Scan for the cell matching the given text and deliver its [X, Y] coordinate at center. 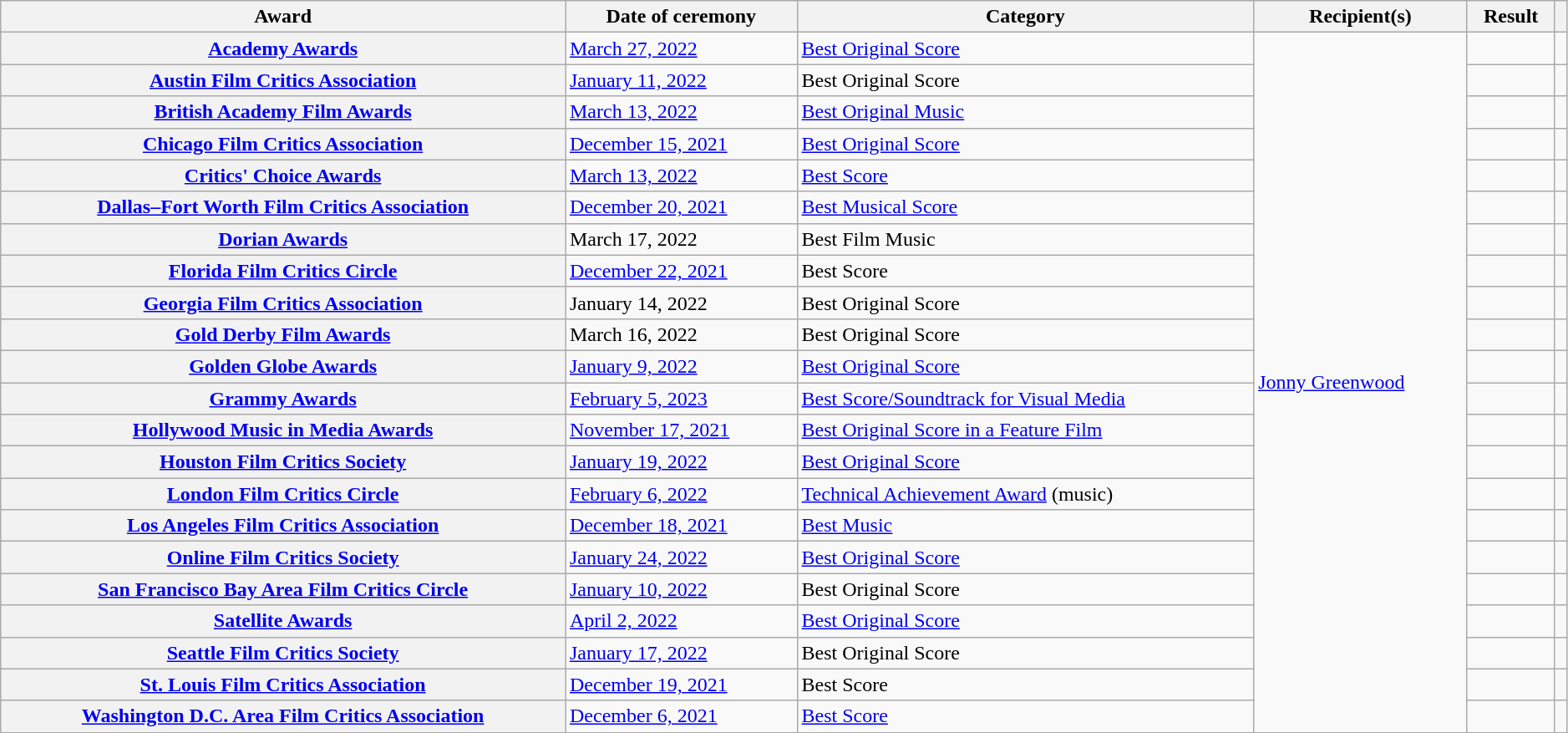
December 6, 2021 [681, 716]
Academy Awards [283, 48]
London Film Critics Circle [283, 494]
Award [283, 17]
Satellite Awards [283, 621]
Dallas–Fort Worth Film Critics Association [283, 207]
Category [1026, 17]
April 2, 2022 [681, 621]
Best Film Music [1026, 239]
January 17, 2022 [681, 653]
Chicago Film Critics Association [283, 144]
December 22, 2021 [681, 271]
Critics' Choice Awards [283, 176]
Washington D.C. Area Film Critics Association [283, 716]
Date of ceremony [681, 17]
British Academy Film Awards [283, 112]
Gold Derby Film Awards [283, 334]
Jonny Greenwood [1361, 383]
Online Film Critics Society [283, 557]
January 11, 2022 [681, 80]
Best Musical Score [1026, 207]
January 24, 2022 [681, 557]
Hollywood Music in Media Awards [283, 430]
San Francisco Bay Area Film Critics Circle [283, 589]
Result [1510, 17]
Grammy Awards [283, 399]
March 17, 2022 [681, 239]
Houston Film Critics Society [283, 462]
Recipient(s) [1361, 17]
December 19, 2021 [681, 685]
February 5, 2023 [681, 399]
December 20, 2021 [681, 207]
St. Louis Film Critics Association [283, 685]
January 10, 2022 [681, 589]
Best Original Score in a Feature Film [1026, 430]
Technical Achievement Award (music) [1026, 494]
December 15, 2021 [681, 144]
March 16, 2022 [681, 334]
Best Music [1026, 526]
Seattle Film Critics Society [283, 653]
Florida Film Critics Circle [283, 271]
Best Score/Soundtrack for Visual Media [1026, 399]
Georgia Film Critics Association [283, 303]
January 19, 2022 [681, 462]
January 9, 2022 [681, 366]
November 17, 2021 [681, 430]
Los Angeles Film Critics Association [283, 526]
Golden Globe Awards [283, 366]
February 6, 2022 [681, 494]
March 27, 2022 [681, 48]
December 18, 2021 [681, 526]
Best Original Music [1026, 112]
January 14, 2022 [681, 303]
Dorian Awards [283, 239]
Austin Film Critics Association [283, 80]
